For the text-containing cell, return its midpoint in [X, Y] coordinate format. 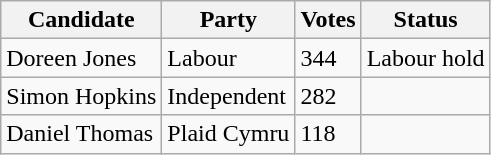
Daniel Thomas [82, 134]
Labour [228, 58]
Labour hold [426, 58]
Votes [328, 20]
Independent [228, 96]
Status [426, 20]
Simon Hopkins [82, 96]
344 [328, 58]
Candidate [82, 20]
Plaid Cymru [228, 134]
Party [228, 20]
282 [328, 96]
118 [328, 134]
Doreen Jones [82, 58]
